Identify which cell holds the provided text, then report its [X, Y] central coordinate. 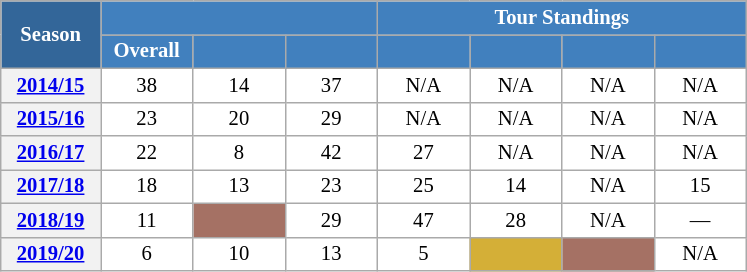
Overall [146, 51]
2014/15 [51, 85]
8 [239, 153]
Season [51, 34]
22 [146, 153]
2019/20 [51, 254]
28 [516, 220]
15 [700, 186]
5 [423, 254]
38 [146, 85]
— [700, 220]
6 [146, 254]
2018/19 [51, 220]
27 [423, 153]
2015/16 [51, 119]
11 [146, 220]
Tour Standings [562, 17]
47 [423, 220]
10 [239, 254]
2017/18 [51, 186]
2016/17 [51, 153]
42 [331, 153]
25 [423, 186]
37 [331, 85]
20 [239, 119]
18 [146, 186]
